Locate the cell with the specified text and output its (X, Y) center coordinate. 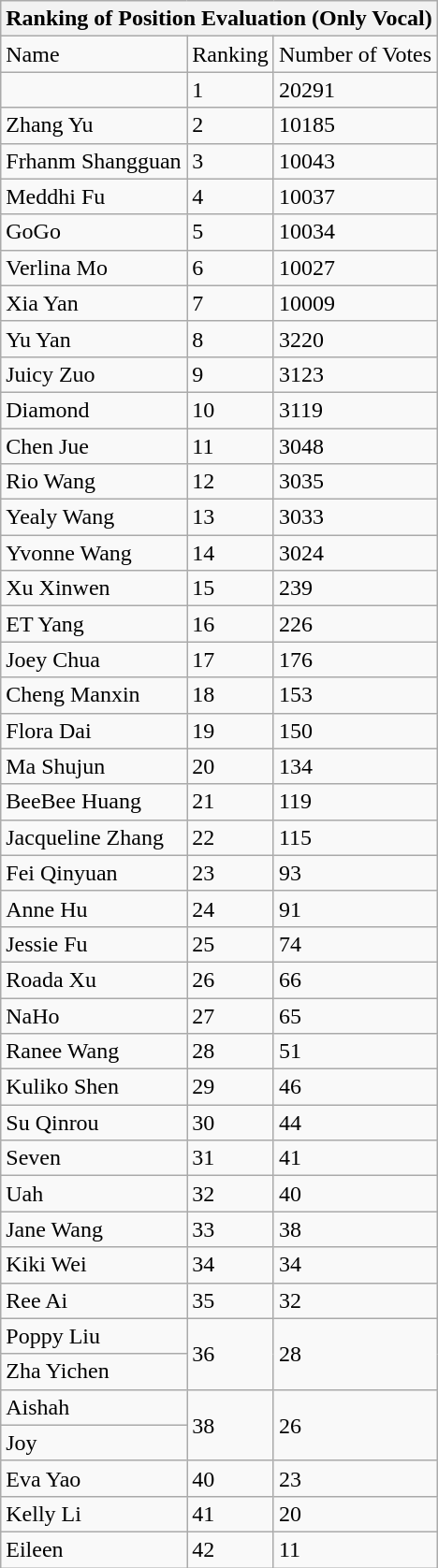
BeeBee Huang (94, 802)
176 (356, 660)
Chen Jue (94, 446)
3 (230, 161)
Uah (94, 1194)
Cheng Manxin (94, 695)
65 (356, 1015)
13 (230, 517)
NaHo (94, 1015)
10034 (356, 232)
3123 (356, 374)
9 (230, 374)
Xia Yan (94, 303)
Yu Yan (94, 339)
Jessie Fu (94, 944)
Joey Chua (94, 660)
20291 (356, 90)
2 (230, 125)
Ma Shujun (94, 766)
29 (230, 1087)
Ree Ai (94, 1300)
Kelly Li (94, 1514)
Xu Xinwen (94, 588)
Meddhi Fu (94, 196)
93 (356, 873)
8 (230, 339)
3035 (356, 482)
3024 (356, 553)
30 (230, 1123)
ET Yang (94, 624)
Eva Yao (94, 1478)
15 (230, 588)
Ranee Wang (94, 1052)
Jacqueline Zhang (94, 837)
3119 (356, 410)
Seven (94, 1158)
3033 (356, 517)
Roada Xu (94, 980)
21 (230, 802)
Su Qinrou (94, 1123)
16 (230, 624)
10043 (356, 161)
Jane Wang (94, 1229)
27 (230, 1015)
Yealy Wang (94, 517)
51 (356, 1052)
24 (230, 908)
Kiki Wei (94, 1265)
Joy (94, 1443)
74 (356, 944)
6 (230, 268)
3048 (356, 446)
1 (230, 90)
Zhang Yu (94, 125)
Ranking of Position Evaluation (Only Vocal) (219, 19)
Ranking (230, 54)
GoGo (94, 232)
10027 (356, 268)
Juicy Zuo (94, 374)
44 (356, 1123)
4 (230, 196)
Zha Yichen (94, 1372)
46 (356, 1087)
22 (230, 837)
134 (356, 766)
Flora Dai (94, 731)
119 (356, 802)
Kuliko Shen (94, 1087)
7 (230, 303)
17 (230, 660)
12 (230, 482)
36 (230, 1354)
5 (230, 232)
Anne Hu (94, 908)
150 (356, 731)
66 (356, 980)
10037 (356, 196)
Name (94, 54)
91 (356, 908)
Rio Wang (94, 482)
115 (356, 837)
Frhanm Shangguan (94, 161)
Yvonne Wang (94, 553)
226 (356, 624)
Verlina Mo (94, 268)
35 (230, 1300)
Aishah (94, 1407)
Eileen (94, 1549)
Poppy Liu (94, 1336)
31 (230, 1158)
3220 (356, 339)
33 (230, 1229)
25 (230, 944)
10009 (356, 303)
Diamond (94, 410)
10 (230, 410)
14 (230, 553)
239 (356, 588)
19 (230, 731)
Fei Qinyuan (94, 873)
18 (230, 695)
153 (356, 695)
10185 (356, 125)
42 (230, 1549)
Number of Votes (356, 54)
